For the text-containing cell, return its midpoint in [X, Y] coordinate format. 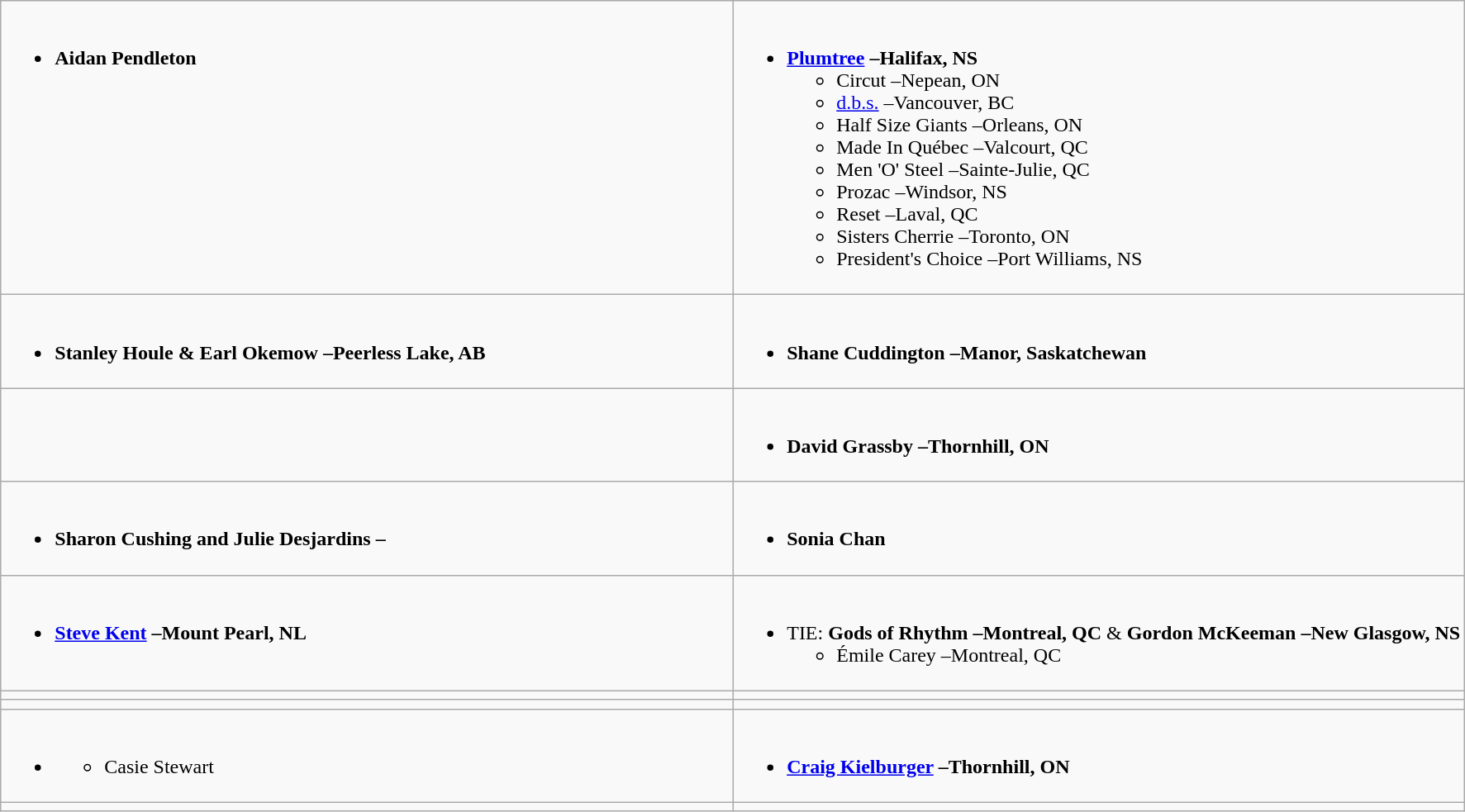
David Grassby –Thornhill, ON [1099, 434]
Sonia Chan [1099, 529]
Shane Cuddington –Manor, Saskatchewan [1099, 342]
Craig Kielburger –Thornhill, ON [1099, 755]
Casie Stewart [367, 755]
TIE: Gods of Rhythm –Montreal, QC & Gordon McKeeman –New Glasgow, NSÉmile Carey –Montreal, QC [1099, 633]
Aidan Pendleton [367, 148]
Stanley Houle & Earl Okemow –Peerless Lake, AB [367, 342]
Steve Kent –Mount Pearl, NL [367, 633]
Sharon Cushing and Julie Desjardins – [367, 529]
